Extract the [x, y] coordinate from the center of the cell holding the provided text.  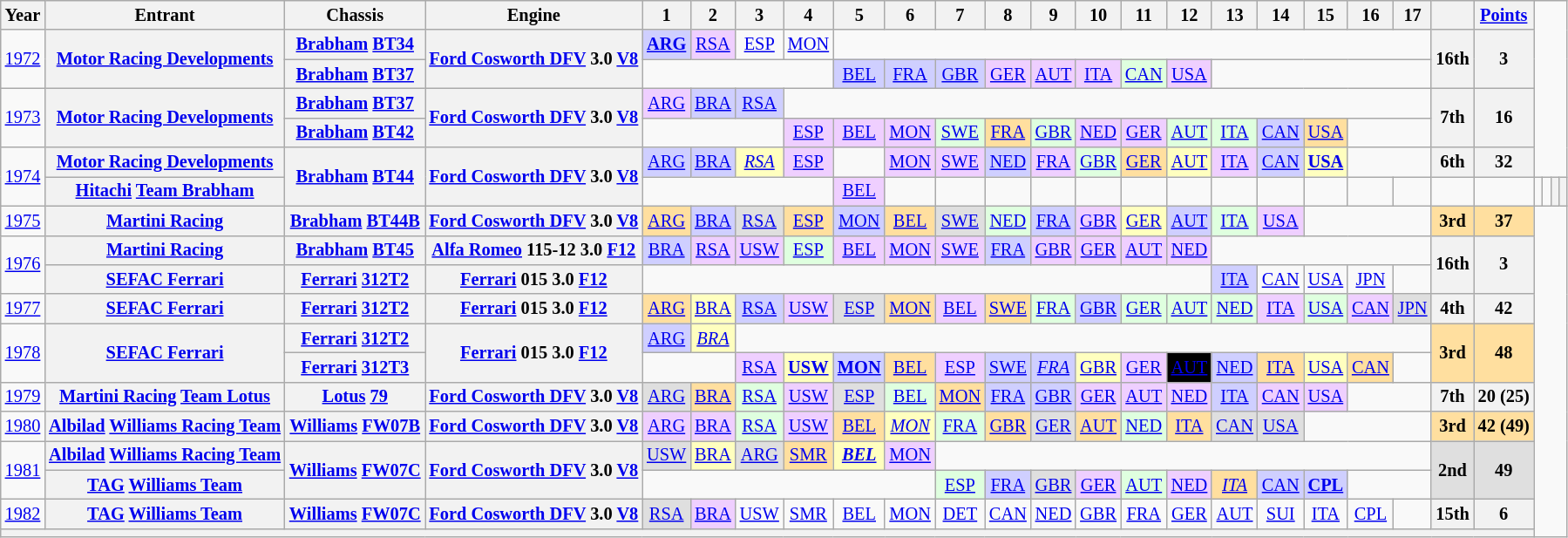
1973 [23, 117]
48 [1504, 352]
4 [809, 15]
2 [713, 15]
Entrant [165, 15]
Brabham BT45 [356, 250]
49 [1504, 469]
17 [1413, 15]
1977 [23, 309]
Hitachi Team Brabham [165, 191]
1982 [23, 514]
32 [1504, 162]
7 [960, 15]
Brabham BT44B [356, 221]
5 [859, 15]
14 [1281, 15]
Martini Racing Team Lotus [165, 397]
8 [1008, 15]
10 [1098, 15]
Brabham BT34 [356, 44]
11 [1144, 15]
1981 [23, 469]
1980 [23, 426]
Lotus 79 [356, 397]
9 [1054, 15]
4th [1452, 309]
37 [1504, 221]
2nd [1452, 469]
1972 [23, 59]
15th [1452, 514]
13 [1234, 15]
Williams FW07B [356, 426]
Points [1504, 15]
Ferrari 312T3 [356, 367]
12 [1190, 15]
1974 [23, 176]
Brabham BT42 [356, 133]
DET [960, 514]
1 [666, 15]
Engine [534, 15]
SUI [1281, 514]
Chassis [356, 15]
6th [1452, 162]
1975 [23, 221]
1976 [23, 265]
Year [23, 15]
Alfa Romeo 115-12 3.0 F12 [534, 250]
42 [1504, 309]
1979 [23, 397]
15 [1326, 15]
20 (25) [1504, 397]
Brabham BT44 [356, 176]
1978 [23, 352]
42 (49) [1504, 426]
